Scan for the cell matching the given text and deliver its (x, y) coordinate at center. 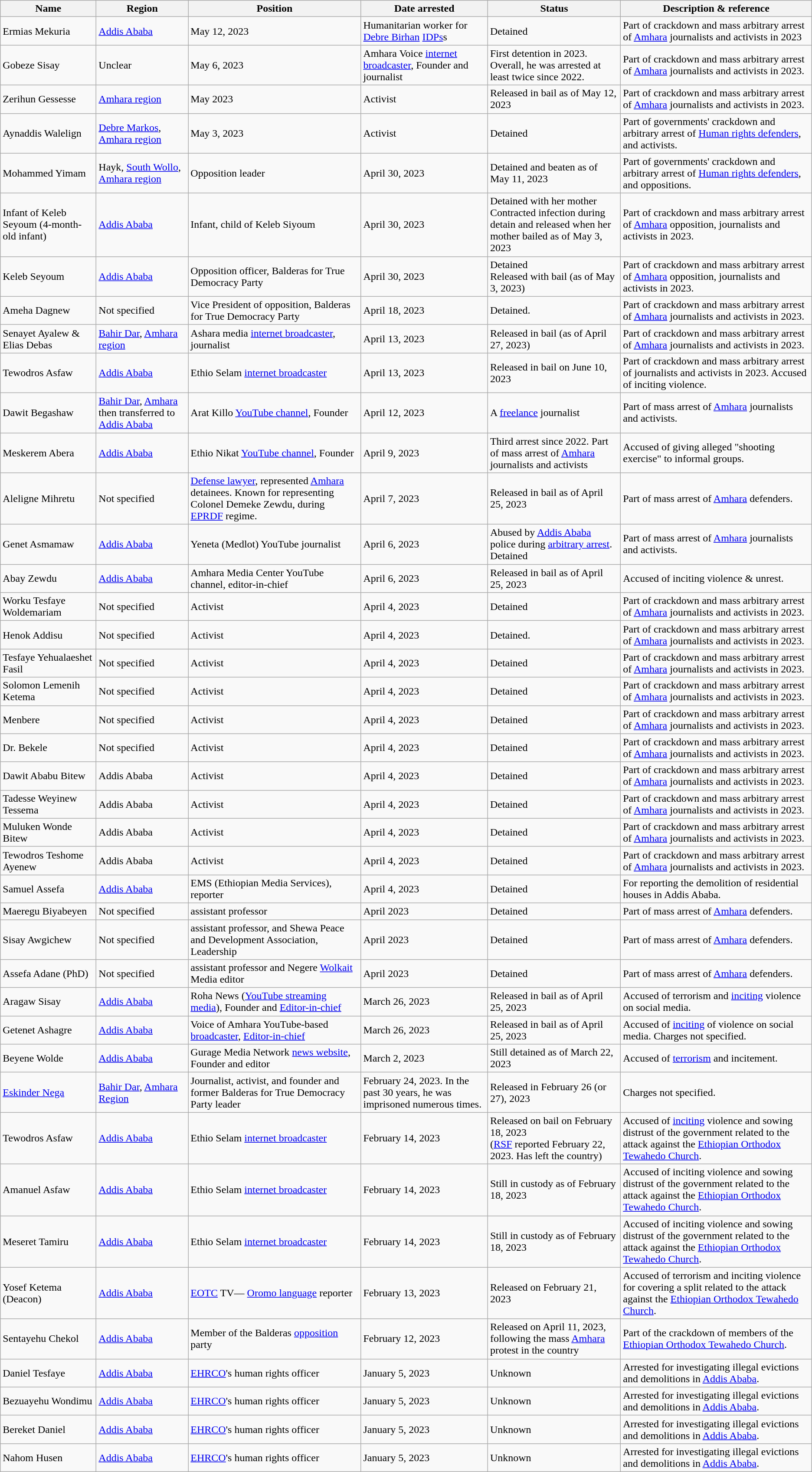
Samuel Assefa (49, 888)
Getenet Ashagre (49, 1030)
Status (554, 9)
Bahir Dar, Amhara then transferred to Addis Ababa (142, 413)
April 12, 2023 (424, 413)
Part of governments' crackdown and arbitrary arrest of Human rights defenders, and activists. (717, 133)
Zerihun Gessesse (49, 99)
Opposition officer, Balderas for True Democracy Party (275, 276)
Still detained as of March 22, 2023 (554, 1059)
Henok Addisu (49, 635)
Roha News (YouTube streaming media), Founder and Editor-in-chief (275, 1002)
Accused of terrorism and inciting violence for covering a split related to the attack against the Ethiopian Orthodox Tewahedo Church. (717, 1293)
Mohammed Yimam (49, 173)
Description & reference (717, 9)
Tadesse Weyinew Tessema (49, 804)
Dawit Ababu Bitew (49, 776)
Sisay Awgichew (49, 940)
Ashara media internet broadcaster, journalist (275, 338)
assistant professor and Negere Wolkait Media editor (275, 974)
Amanuel Asfaw (49, 1190)
Solomon Lemenih Ketema (49, 692)
February 13, 2023 (424, 1293)
Meseret Tamiru (49, 1242)
Gurage Media Network news website, Founder and editor (275, 1059)
Humanitarian worker for Debre Birhan IDPss (424, 31)
Debre Markos, Amhara region (142, 133)
Accused of inciting of violence on social media. Charges not specified. (717, 1030)
Released on February 21, 2023 (554, 1293)
May 3, 2023 (275, 133)
Released on bail on February 18, 2023 (RSF reported February 22, 2023. Has left the country) (554, 1138)
Bahir Dar, Amhara region (142, 338)
Gobeze Sisay (49, 65)
Dr. Bekele (49, 748)
assistant professor (275, 911)
April 7, 2023 (424, 499)
Voice of Amhara YouTube-based broadcaster, Editor-in-chief (275, 1030)
Keleb Seyoum (49, 276)
Bahir Dar, Amhara Region (142, 1092)
Aragaw Sisay (49, 1002)
Bezuayehu Wondimu (49, 1401)
Amhara Voice internet broadcaster, Founder and journalist (424, 65)
Accused of terrorism and inciting violence on social media. (717, 1002)
Bereket Daniel (49, 1429)
Amhara region (142, 99)
First detention in 2023. Overall, he was arrested at least twice since 2022. (554, 65)
Position (275, 9)
Yeneta (Medlot) YouTube journalist (275, 544)
May 12, 2023 (275, 31)
Infant, child of Keleb Siyoum (275, 225)
Daniel Tesfaye (49, 1373)
Worku Tesfaye Woldemariam (49, 607)
Opposition leader (275, 173)
Meskerem Abera (49, 453)
Defense lawyer, represented Amhara detainees. Known for representing Colonel Demeke Zewdu, during EPRDF regime. (275, 499)
Genet Asmamaw (49, 544)
Released in bail (as of April 27, 2023) (554, 338)
Muluken Wonde Bitew (49, 832)
Aynaddis Walelign (49, 133)
Tewodros Teshome Ayenew (49, 861)
Infant of Keleb Seyoum (4-month-old infant) (49, 225)
Arat Killo YouTube channel, Founder (275, 413)
March 2, 2023 (424, 1059)
DetainedReleased with bail (as of May 3, 2023) (554, 276)
Tesfaye Yehualaeshet Fasil (49, 663)
Eskinder Nega (49, 1092)
Accused of giving alleged "shooting exercise" to informal groups. (717, 453)
Detained with her motherContracted infection during detain and released when her mother bailed as of May 3, 2023 (554, 225)
April 18, 2023 (424, 311)
Amhara Media Center YouTube channel, editor-in-chief (275, 579)
Dawit Begashaw (49, 413)
Abay Zewdu (49, 579)
Third arrest since 2022. Part of mass arrest of Amhara journalists and activists (554, 453)
Date arrested (424, 9)
assistant professor, and Shewa Peace and Development Association, Leadership (275, 940)
Part of crackdown and mass arbitrary arrest of Amhara journalists and activists in 2023 (717, 31)
Part of governments' crackdown and arbitrary arrest of Human rights defenders, and oppositions. (717, 173)
Ameha Dagnew (49, 311)
Detained and beaten as of May 11, 2023 (554, 173)
Nahom Husen (49, 1458)
Maeregu Biyabeyen (49, 911)
Region (142, 9)
Aleligne Mihretu (49, 499)
April 9, 2023 (424, 453)
A freelance journalist (554, 413)
Ethio Nikat YouTube channel, Founder (275, 453)
February 12, 2023 (424, 1339)
EMS (Ethiopian Media Services), reporter (275, 888)
Menbere (49, 719)
Charges not specified. (717, 1092)
Vice President of opposition, Balderas for True Democracy Party (275, 311)
Journalist, activist, and founder and former Balderas for True Democracy Party leader (275, 1092)
Part of crackdown and mass arbitrary arrest of journalists and activists in 2023. Accused of inciting violence. (717, 373)
Abused by Addis Ababa police during arbitrary arrest. Detained (554, 544)
Member of the Balderas opposition party (275, 1339)
Released in February 26 (or 27), 2023 (554, 1092)
Unclear (142, 65)
Released in bail as of May 12, 2023 (554, 99)
Yosef Ketema (Deacon) (49, 1293)
Ermias Mekuria (49, 31)
Accused of inciting violence & unrest. (717, 579)
Beyene Wolde (49, 1059)
Assefa Adane (PhD) (49, 974)
May 6, 2023 (275, 65)
May 2023 (275, 99)
Sentayehu Chekol (49, 1339)
Released in bail on June 10, 2023 (554, 373)
For reporting the demolition of residential houses in Addis Ababa. (717, 888)
Part of the crackdown of members of the Ethiopian Orthodox Tewahedo Church. (717, 1339)
Senayet Ayalew & Elias Debas (49, 338)
Name (49, 9)
Accused of terrorism and incitement. (717, 1059)
Released on April 11, 2023, following the mass Amhara protest in the country (554, 1339)
Hayk, South Wollo, Amhara region (142, 173)
EOTC TV— Oromo language reporter (275, 1293)
February 24, 2023. In the past 30 years, he was imprisoned numerous times. (424, 1092)
